From the cell containing the given text, extract its center point as [x, y] coordinate. 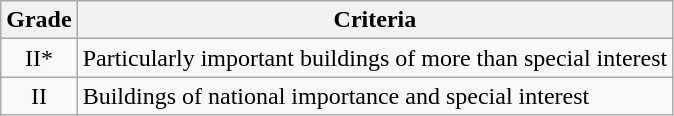
II* [39, 58]
Grade [39, 20]
Buildings of national importance and special interest [375, 96]
II [39, 96]
Criteria [375, 20]
Particularly important buildings of more than special interest [375, 58]
